Provide the (X, Y) coordinate of the cell's center where the given text is located.  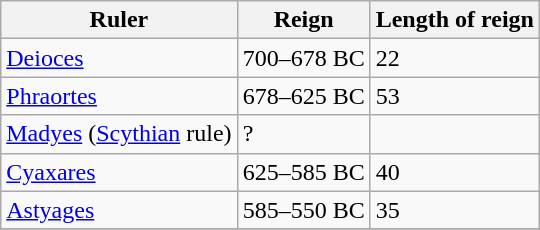
Length of reign (454, 20)
53 (454, 96)
Reign (304, 20)
Astyages (119, 210)
? (304, 134)
Deioces (119, 58)
585–550 BC (304, 210)
Madyes (Scythian rule) (119, 134)
Phraortes (119, 96)
700–678 BC (304, 58)
Ruler (119, 20)
22 (454, 58)
678–625 BC (304, 96)
Cyaxares (119, 172)
625–585 BC (304, 172)
35 (454, 210)
40 (454, 172)
